For the text-containing cell, return its midpoint in (X, Y) coordinate format. 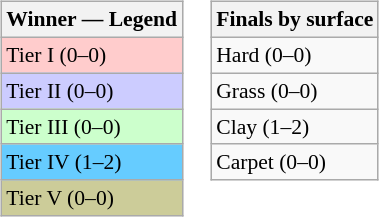
Tier II (0–0) (92, 91)
Tier III (0–0) (92, 127)
Hard (0–0) (294, 55)
Winner — Legend (92, 20)
Clay (1–2) (294, 127)
Tier I (0–0) (92, 55)
Tier IV (1–2) (92, 162)
Carpet (0–0) (294, 162)
Tier V (0–0) (92, 198)
Grass (0–0) (294, 91)
Finals by surface (294, 20)
